From the cell containing the given text, extract its center point as [X, Y] coordinate. 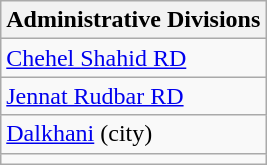
Jennat Rudbar RD [134, 96]
Dalkhani (city) [134, 134]
Chehel Shahid RD [134, 58]
Administrative Divisions [134, 20]
